Capture the cell that displays the provided text and extract its (x, y) central coordinate. 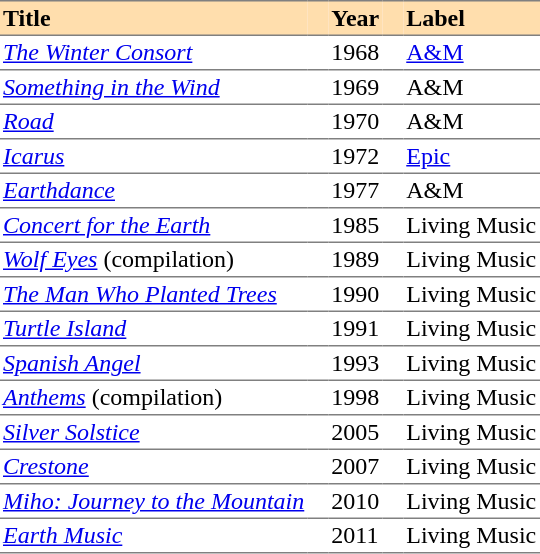
Epic (471, 157)
2010 (355, 501)
2005 (355, 433)
1977 (355, 191)
Concert for the Earth (154, 225)
2011 (355, 536)
Silver Solstice (154, 433)
1989 (355, 260)
2007 (355, 467)
Miho: Journey to the Mountain (154, 501)
Crestone (154, 467)
Wolf Eyes (compilation) (154, 260)
1968 (355, 53)
1990 (355, 295)
1970 (355, 122)
1969 (355, 87)
Something in the Wind (154, 87)
Earth Music (154, 536)
Anthems (compilation) (154, 398)
Icarus (154, 157)
Road (154, 122)
1998 (355, 398)
Turtle Island (154, 329)
Year (355, 18)
1993 (355, 363)
Earthdance (154, 191)
The Winter Consort (154, 53)
The Man Who Planted Trees (154, 295)
Title (154, 18)
Label (471, 18)
1972 (355, 157)
1985 (355, 225)
1991 (355, 329)
Spanish Angel (154, 363)
